Return the (x, y) coordinate for the center point of the cell that contains the specified text.  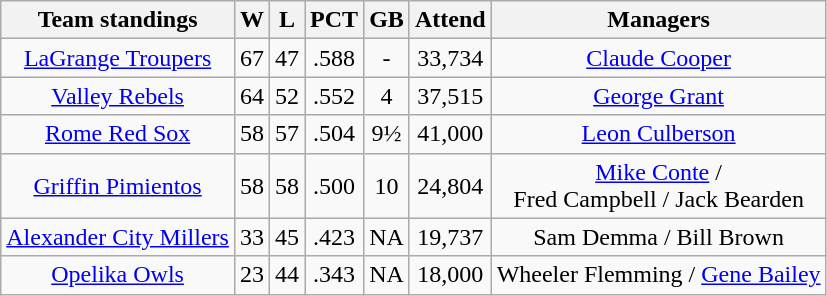
Sam Demma / Bill Brown (658, 237)
47 (288, 58)
.500 (334, 186)
LaGrange Troupers (118, 58)
19,737 (450, 237)
.552 (334, 96)
52 (288, 96)
Managers (658, 20)
9½ (387, 134)
W (252, 20)
Rome Red Sox (118, 134)
Wheeler Flemming / Gene Bailey (658, 275)
23 (252, 275)
Leon Culberson (658, 134)
37,515 (450, 96)
24,804 (450, 186)
.343 (334, 275)
Claude Cooper (658, 58)
18,000 (450, 275)
Griffin Pimientos (118, 186)
GB (387, 20)
Valley Rebels (118, 96)
Team standings (118, 20)
.588 (334, 58)
L (288, 20)
.423 (334, 237)
Mike Conte / Fred Campbell / Jack Bearden (658, 186)
4 (387, 96)
64 (252, 96)
Opelika Owls (118, 275)
.504 (334, 134)
Attend (450, 20)
Alexander City Millers (118, 237)
10 (387, 186)
33,734 (450, 58)
57 (288, 134)
44 (288, 275)
33 (252, 237)
- (387, 58)
George Grant (658, 96)
45 (288, 237)
PCT (334, 20)
41,000 (450, 134)
67 (252, 58)
